Return the (X, Y) coordinate for the center point of the cell that contains the specified text.  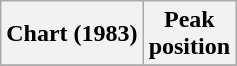
Chart (1983) (72, 34)
Peak position (189, 34)
